Scan for the cell matching the given text and deliver its (x, y) coordinate at center. 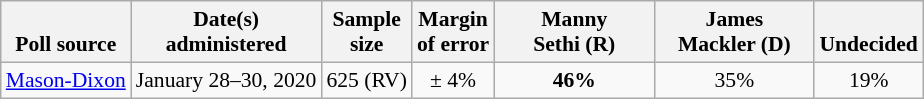
46% (574, 80)
± 4% (453, 80)
MannySethi (R) (574, 32)
19% (868, 80)
Mason-Dixon (66, 80)
January 28–30, 2020 (226, 80)
Marginof error (453, 32)
Poll source (66, 32)
35% (734, 80)
Date(s)administered (226, 32)
Samplesize (366, 32)
JamesMackler (D) (734, 32)
Undecided (868, 32)
625 (RV) (366, 80)
